Determine the [x, y] coordinate at the center of the cell enclosing the given text.  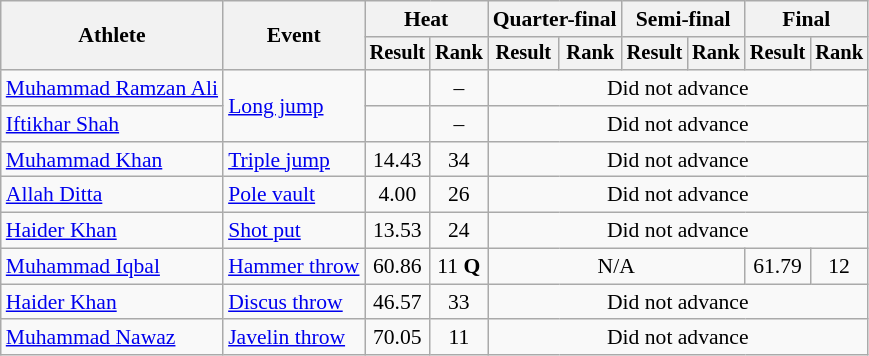
Pole vault [294, 195]
Muhammad Iqbal [112, 267]
Discus throw [294, 302]
46.57 [398, 302]
33 [459, 302]
Triple jump [294, 160]
13.53 [398, 231]
Iftikhar Shah [112, 124]
14.43 [398, 160]
70.05 [398, 338]
4.00 [398, 195]
N/A [616, 267]
Athlete [112, 36]
Quarter-final [555, 19]
Hammer throw [294, 267]
Heat [426, 19]
Final [806, 19]
11 Q [459, 267]
Muhammad Nawaz [112, 338]
Event [294, 36]
Allah Ditta [112, 195]
Javelin throw [294, 338]
34 [459, 160]
60.86 [398, 267]
Muhammad Khan [112, 160]
Shot put [294, 231]
Muhammad Ramzan Ali [112, 88]
26 [459, 195]
11 [459, 338]
Semi-final [684, 19]
24 [459, 231]
12 [839, 267]
61.79 [778, 267]
Long jump [294, 106]
